Scan for the cell matching the given text and deliver its (x, y) coordinate at center. 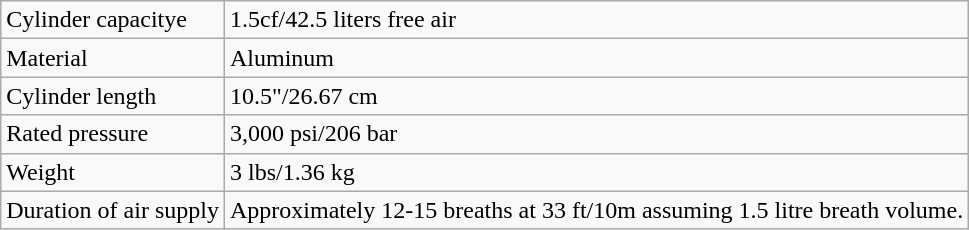
10.5"/26.67 cm (596, 96)
Cylinder length (113, 96)
Approximately 12-15 breaths at 33 ft/10m assuming 1.5 litre breath volume. (596, 210)
Cylinder capacitye (113, 20)
Material (113, 58)
3,000 psi/206 bar (596, 134)
Rated pressure (113, 134)
3 lbs/1.36 kg (596, 172)
Weight (113, 172)
Aluminum (596, 58)
1.5cf/42.5 liters free air (596, 20)
Duration of air supply (113, 210)
